From the cell containing the given text, extract its center point as (X, Y) coordinate. 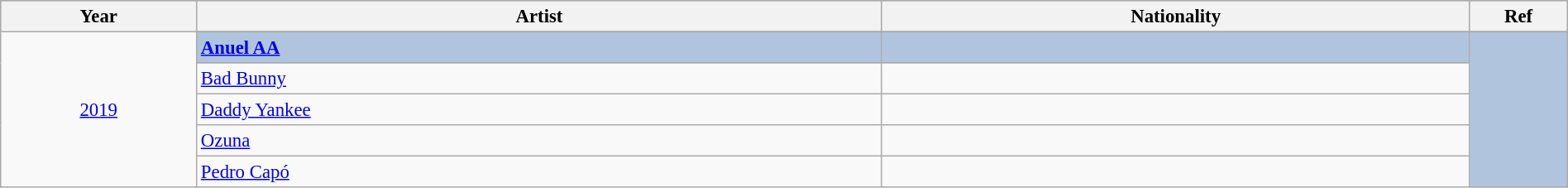
Anuel AA (539, 48)
Pedro Capó (539, 172)
Artist (539, 17)
2019 (99, 110)
Ref (1518, 17)
Bad Bunny (539, 79)
Ozuna (539, 141)
Year (99, 17)
Daddy Yankee (539, 110)
Nationality (1175, 17)
